Capture the cell that displays the provided text and extract its [X, Y] central coordinate. 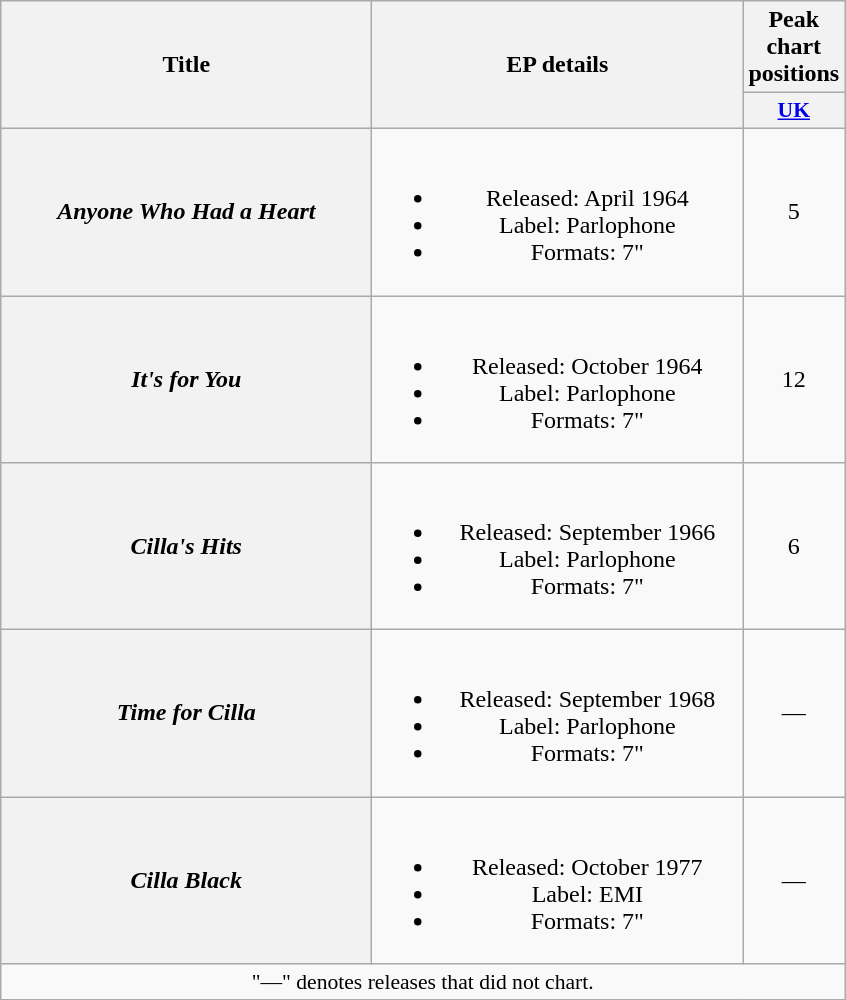
Title [186, 65]
Released: October 1964Label: ParlophoneFormats: 7" [558, 380]
Time for Cilla [186, 714]
EP details [558, 65]
12 [794, 380]
5 [794, 212]
Released: September 1968Label: ParlophoneFormats: 7" [558, 714]
6 [794, 546]
Peak chart positions [794, 47]
UK [794, 111]
"—" denotes releases that did not chart. [423, 982]
It's for You [186, 380]
Released: April 1964Label: ParlophoneFormats: 7" [558, 212]
Released: October 1977Label: EMIFormats: 7" [558, 880]
Released: September 1966Label: ParlophoneFormats: 7" [558, 546]
Cilla Black [186, 880]
Anyone Who Had a Heart [186, 212]
Cilla's Hits [186, 546]
